Pinpoint the cell where the given text exists, returning its [x, y] midpoint coordinate. 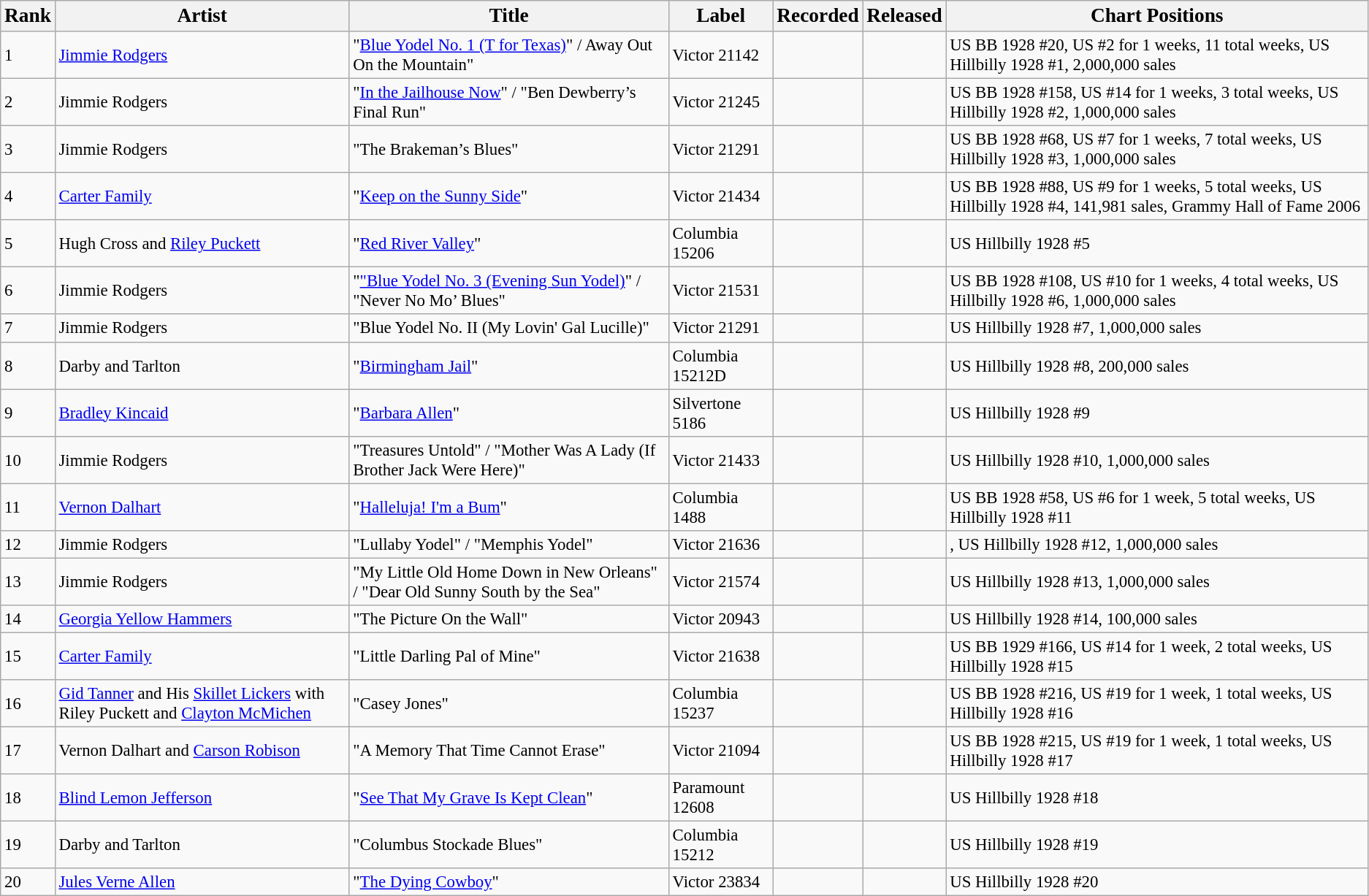
"The Brakeman’s Blues" [508, 149]
US Hillbilly 1928 #20 [1157, 882]
Columbia 15237 [720, 704]
10 [28, 460]
"Columbus Stockade Blues" [508, 846]
Recorded [818, 16]
1 [28, 55]
"The Dying Cowboy" [508, 882]
Victor 21142 [720, 55]
US BB 1928 #68, US #7 for 1 weeks, 7 total weeks, US Hillbilly 1928 #3, 1,000,000 sales [1157, 149]
20 [28, 882]
"Treasures Untold" / "Mother Was A Lady (If Brother Jack Were Here)" [508, 460]
US Hillbilly 1928 #5 [1157, 244]
18 [28, 797]
Victor 21531 [720, 291]
Victor 21245 [720, 102]
"Red River Valley" [508, 244]
"Keep on the Sunny Side" [508, 197]
Victor 23834 [720, 882]
"A Memory That Time Cannot Erase" [508, 751]
US Hillbilly 1928 #7, 1,000,000 sales [1157, 329]
"Little Darling Pal of Mine" [508, 656]
Vernon Dalhart and Carson Robison [202, 751]
Victor 21638 [720, 656]
8 [28, 365]
12 [28, 545]
2 [28, 102]
"In the Jailhouse Now" / "Ben Dewberry’s Final Run" [508, 102]
"Lullaby Yodel" / "Memphis Yodel" [508, 545]
Jules Verne Allen [202, 882]
Rank [28, 16]
Columbia 15212 [720, 846]
US Hillbilly 1928 #10, 1,000,000 sales [1157, 460]
"Barbara Allen" [508, 413]
14 [28, 619]
19 [28, 846]
Gid Tanner and His Skillet Lickers with Riley Puckett and Clayton McMichen [202, 704]
Vernon Dalhart [202, 507]
Victor 21574 [720, 581]
US BB 1928 #108, US #10 for 1 weeks, 4 total weeks, US Hillbilly 1928 #6, 1,000,000 sales [1157, 291]
13 [28, 581]
5 [28, 244]
Columbia 1488 [720, 507]
4 [28, 197]
Paramount 12608 [720, 797]
""Blue Yodel No. 3 (Evening Sun Yodel)" / "Never No Mo’ Blues" [508, 291]
Label [720, 16]
Title [508, 16]
Chart Positions [1157, 16]
"The Picture On the Wall" [508, 619]
3 [28, 149]
6 [28, 291]
"Blue Yodel No. II (My Lovin' Gal Lucille)" [508, 329]
9 [28, 413]
Bradley Kincaid [202, 413]
"My Little Old Home Down in New Orleans" / "Dear Old Sunny South by the Sea" [508, 581]
US Hillbilly 1928 #9 [1157, 413]
US BB 1928 #20, US #2 for 1 weeks, 11 total weeks, US Hillbilly 1928 #1, 2,000,000 sales [1157, 55]
Artist [202, 16]
Hugh Cross and Riley Puckett [202, 244]
US BB 1928 #158, US #14 for 1 weeks, 3 total weeks, US Hillbilly 1928 #2, 1,000,000 sales [1157, 102]
7 [28, 329]
Victor 21434 [720, 197]
Victor 21636 [720, 545]
Columbia 15206 [720, 244]
"Blue Yodel No. 1 (T for Texas)" / Away Out On the Mountain" [508, 55]
11 [28, 507]
US BB 1928 #88, US #9 for 1 weeks, 5 total weeks, US Hillbilly 1928 #4, 141,981 sales, Grammy Hall of Fame 2006 [1157, 197]
Victor 20943 [720, 619]
Silvertone 5186 [720, 413]
Victor 21094 [720, 751]
"Halleluja! I'm a Bum" [508, 507]
US Hillbilly 1928 #19 [1157, 846]
"See That My Grave Is Kept Clean" [508, 797]
US BB 1929 #166, US #14 for 1 week, 2 total weeks, US Hillbilly 1928 #15 [1157, 656]
17 [28, 751]
US Hillbilly 1928 #14, 100,000 sales [1157, 619]
, US Hillbilly 1928 #12, 1,000,000 sales [1157, 545]
Victor 21433 [720, 460]
US Hillbilly 1928 #13, 1,000,000 sales [1157, 581]
US Hillbilly 1928 #18 [1157, 797]
US Hillbilly 1928 #8, 200,000 sales [1157, 365]
Columbia 15212D [720, 365]
"Birmingham Jail" [508, 365]
Released [904, 16]
US BB 1928 #58, US #6 for 1 week, 5 total weeks, US Hillbilly 1928 #11 [1157, 507]
US BB 1928 #215, US #19 for 1 week, 1 total weeks, US Hillbilly 1928 #17 [1157, 751]
Georgia Yellow Hammers [202, 619]
"Casey Jones" [508, 704]
15 [28, 656]
16 [28, 704]
US BB 1928 #216, US #19 for 1 week, 1 total weeks, US Hillbilly 1928 #16 [1157, 704]
Blind Lemon Jefferson [202, 797]
